Return (X, Y) of the center of cell containing provided text 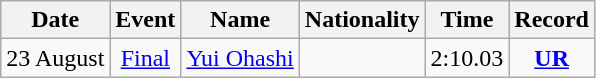
Record (552, 20)
Name (240, 20)
Final (146, 58)
Time (467, 20)
Date (56, 20)
23 August (56, 58)
UR (552, 58)
2:10.03 (467, 58)
Yui Ohashi (240, 58)
Nationality (362, 20)
Event (146, 20)
